Provide the (X, Y) coordinate of the cell's center where the given text is located.  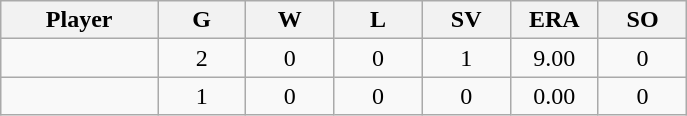
G (202, 20)
W (290, 20)
2 (202, 58)
9.00 (554, 58)
Player (80, 20)
0.00 (554, 96)
ERA (554, 20)
SV (466, 20)
L (378, 20)
SO (642, 20)
